Determine the (x, y) coordinate at the center of the cell enclosing the given text.  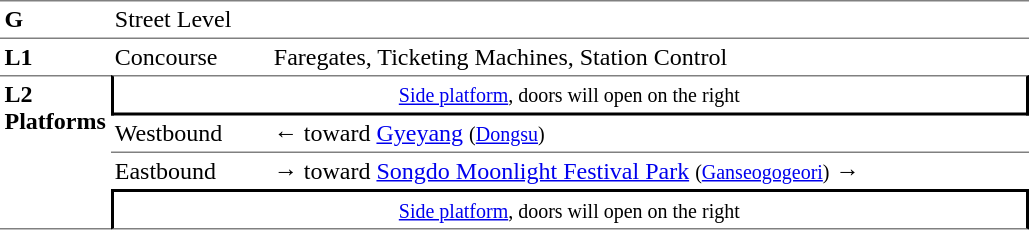
L2Platforms (55, 152)
Faregates, Ticketing Machines, Station Control (648, 57)
Westbound (190, 135)
Street Level (190, 20)
→ toward Songdo Moonlight Festival Park (Ganseogogeori) → (648, 171)
Concourse (190, 57)
L1 (55, 57)
G (55, 20)
← toward Gyeyang (Dongsu) (648, 135)
Eastbound (190, 171)
